Extract the (x, y) coordinate from the center of the cell holding the provided text.  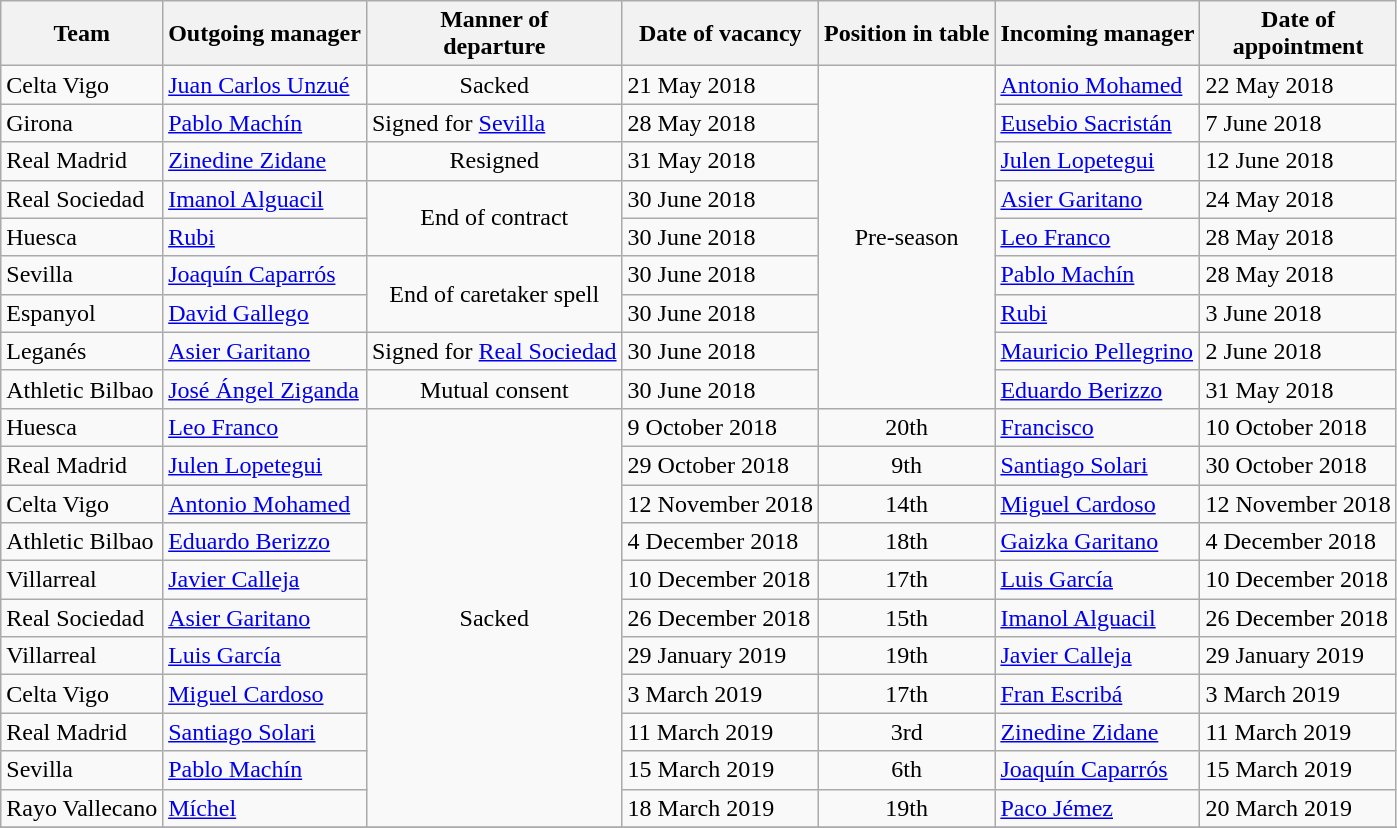
Francisco (1098, 427)
Signed for Sevilla (494, 123)
Outgoing manager (265, 34)
15th (906, 618)
22 May 2018 (1298, 85)
Paco Jémez (1098, 808)
30 October 2018 (1298, 465)
Mauricio Pellegrino (1098, 351)
9th (906, 465)
Espanyol (82, 313)
12 June 2018 (1298, 161)
Signed for Real Sociedad (494, 351)
29 October 2018 (720, 465)
2 June 2018 (1298, 351)
Gaizka Garitano (1098, 542)
End of caretaker spell (494, 294)
18 March 2019 (720, 808)
Míchel (265, 808)
18th (906, 542)
Incoming manager (1098, 34)
Position in table (906, 34)
Girona (82, 123)
21 May 2018 (720, 85)
Manner ofdeparture (494, 34)
14th (906, 503)
Eusebio Sacristán (1098, 123)
20th (906, 427)
Juan Carlos Unzué (265, 85)
David Gallego (265, 313)
Team (82, 34)
Pre-season (906, 238)
9 October 2018 (720, 427)
6th (906, 770)
Mutual consent (494, 389)
3 June 2018 (1298, 313)
Fran Escribá (1098, 694)
José Ángel Ziganda (265, 389)
Resigned (494, 161)
Leganés (82, 351)
End of contract (494, 218)
24 May 2018 (1298, 199)
3rd (906, 732)
20 March 2019 (1298, 808)
Date ofappointment (1298, 34)
7 June 2018 (1298, 123)
10 October 2018 (1298, 427)
Rayo Vallecano (82, 808)
Date of vacancy (720, 34)
